Detect which cell encompasses the target text, then output its [X, Y] center coordinate. 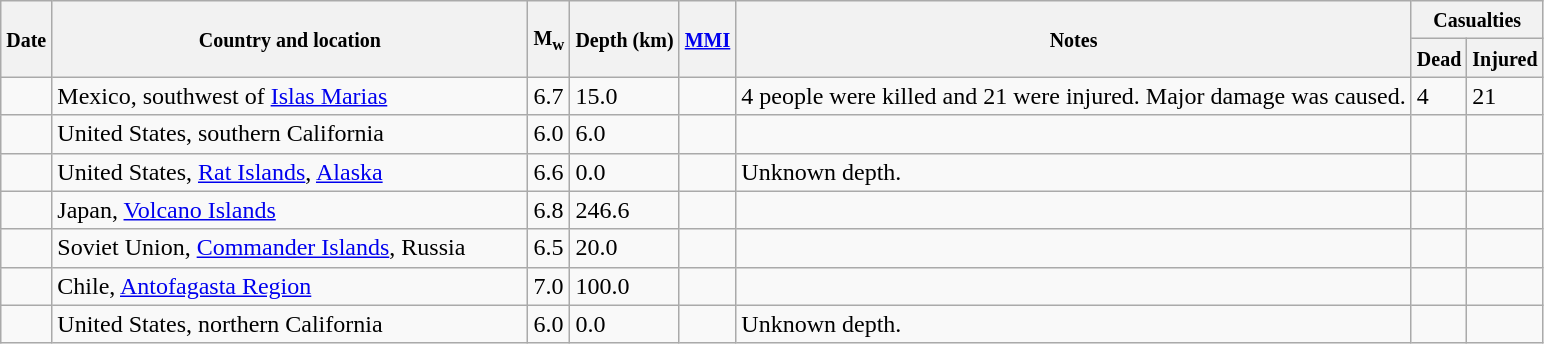
Soviet Union, Commander Islands, Russia [290, 248]
Country and location [290, 39]
6.6 [549, 172]
6.5 [549, 248]
4 [1439, 96]
21 [1505, 96]
Injured [1505, 58]
Notes [1074, 39]
United States, Rat Islands, Alaska [290, 172]
Casualties [1477, 20]
6.8 [549, 210]
United States, southern California [290, 134]
100.0 [624, 286]
Dead [1439, 58]
Japan, Volcano Islands [290, 210]
Mexico, southwest of Islas Marias [290, 96]
7.0 [549, 286]
15.0 [624, 96]
Chile, Antofagasta Region [290, 286]
MMI [708, 39]
Mw [549, 39]
4 people were killed and 21 were injured. Major damage was caused. [1074, 96]
United States, northern California [290, 324]
20.0 [624, 248]
Date [26, 39]
246.6 [624, 210]
Depth (km) [624, 39]
6.7 [549, 96]
